Output the (X, Y) coordinate of the center of the cell containing the given text.  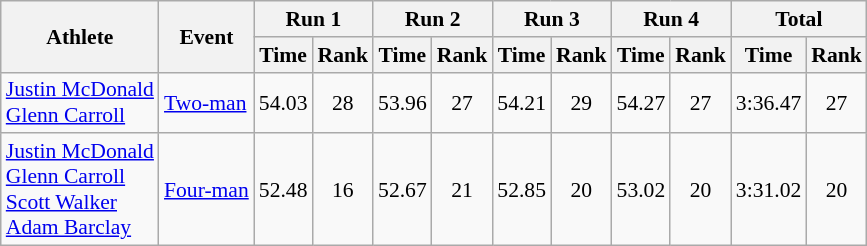
Run 1 (314, 19)
29 (582, 102)
53.02 (642, 190)
52.48 (284, 190)
Justin McDonaldGlenn Carroll (80, 102)
53.96 (402, 102)
54.21 (522, 102)
16 (344, 190)
Athlete (80, 36)
52.85 (522, 190)
52.67 (402, 190)
3:36.47 (768, 102)
21 (462, 190)
Run 2 (432, 19)
Justin McDonald Glenn Carroll Scott Walker Adam Barclay (80, 190)
54.27 (642, 102)
3:31.02 (768, 190)
Event (206, 36)
Total (799, 19)
Run 4 (672, 19)
28 (344, 102)
Run 3 (552, 19)
Four-man (206, 190)
54.03 (284, 102)
Two-man (206, 102)
